Find where the given text appears and provide that cell's center as (X, Y) coordinate. 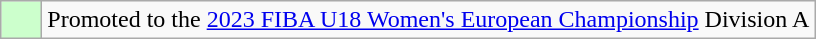
Promoted to the 2023 FIBA U18 Women's European Championship Division A (428, 20)
